Provide the [x, y] coordinate of the cell's center where the given text is located.  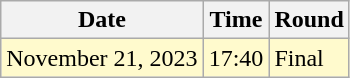
November 21, 2023 [102, 58]
Final [309, 58]
Date [102, 20]
Time [236, 20]
17:40 [236, 58]
Round [309, 20]
